From the cell containing the given text, extract its center point as (X, Y) coordinate. 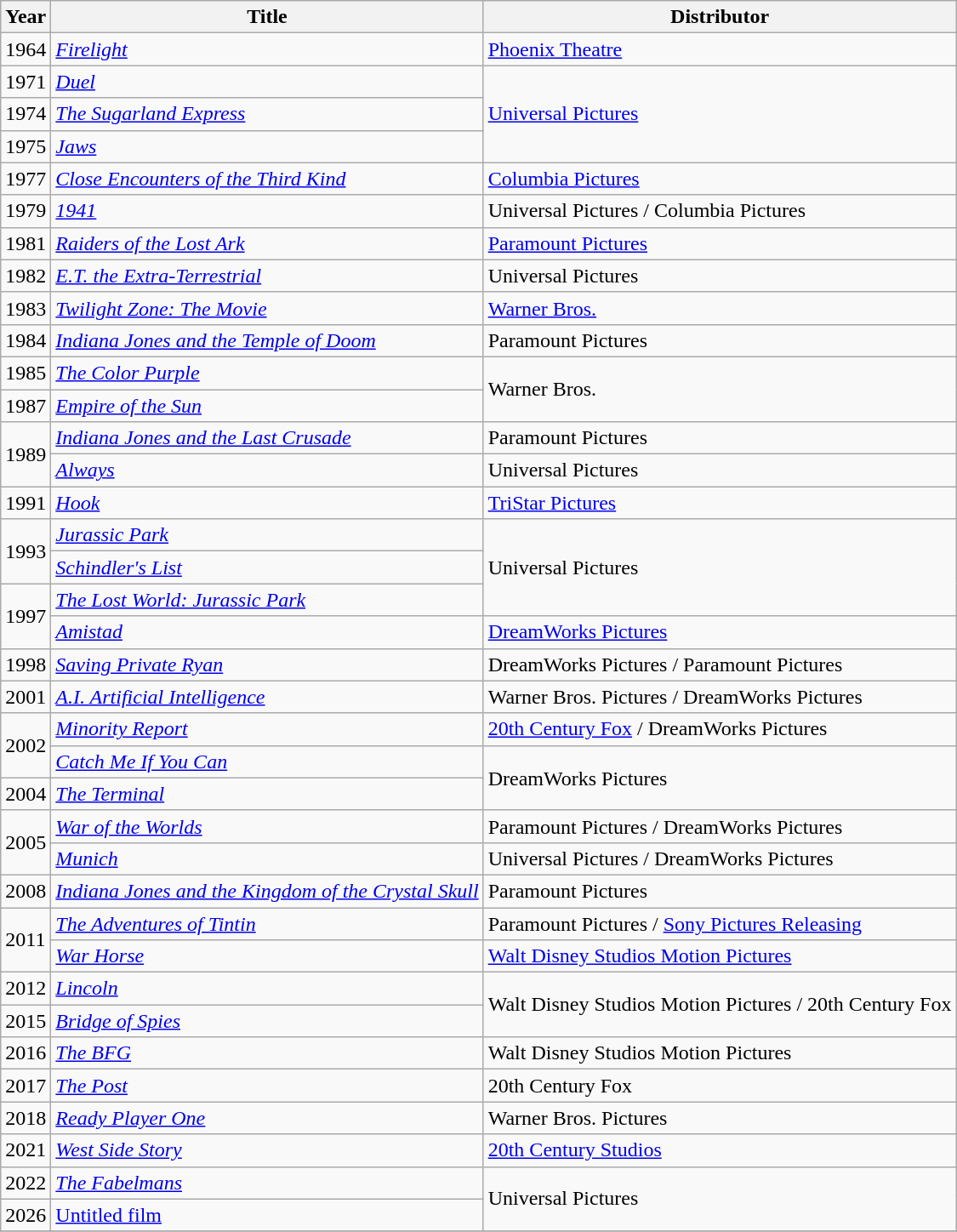
Minority Report (267, 729)
Title (267, 17)
2026 (26, 1215)
The Terminal (267, 794)
Paramount Pictures / DreamWorks Pictures (720, 826)
TriStar Pictures (720, 503)
Universal Pictures / Columbia Pictures (720, 211)
Close Encounters of the Third Kind (267, 179)
The Color Purple (267, 373)
Schindler's List (267, 568)
1941 (267, 211)
Indiana Jones and the Kingdom of the Crystal Skull (267, 891)
Universal Pictures / DreamWorks Pictures (720, 858)
20th Century Fox / DreamWorks Pictures (720, 729)
E.T. the Extra-Terrestrial (267, 276)
Jurassic Park (267, 535)
The Fabelmans (267, 1183)
Amistad (267, 632)
1997 (26, 616)
Empire of the Sun (267, 406)
2011 (26, 939)
Hook (267, 503)
1984 (26, 340)
The Sugarland Express (267, 114)
1998 (26, 664)
Duel (267, 82)
2005 (26, 842)
1971 (26, 82)
1983 (26, 308)
1979 (26, 211)
1991 (26, 503)
2004 (26, 794)
2021 (26, 1150)
1977 (26, 179)
Columbia Pictures (720, 179)
Catch Me If You Can (267, 761)
2016 (26, 1053)
1975 (26, 146)
Distributor (720, 17)
Paramount Pictures / Sony Pictures Releasing (720, 923)
War Horse (267, 956)
1985 (26, 373)
Walt Disney Studios Motion Pictures / 20th Century Fox (720, 1005)
The Lost World: Jurassic Park (267, 600)
1993 (26, 551)
1982 (26, 276)
Untitled film (267, 1215)
The Adventures of Tintin (267, 923)
20th Century Studios (720, 1150)
The Post (267, 1086)
2002 (26, 745)
Raiders of the Lost Ark (267, 243)
Always (267, 471)
1964 (26, 49)
2018 (26, 1118)
Phoenix Theatre (720, 49)
West Side Story (267, 1150)
20th Century Fox (720, 1086)
2008 (26, 891)
Indiana Jones and the Last Crusade (267, 438)
Jaws (267, 146)
2017 (26, 1086)
Twilight Zone: The Movie (267, 308)
Warner Bros. Pictures / DreamWorks Pictures (720, 697)
A.I. Artificial Intelligence (267, 697)
Indiana Jones and the Temple of Doom (267, 340)
War of the Worlds (267, 826)
1974 (26, 114)
Munich (267, 858)
2012 (26, 989)
Bridge of Spies (267, 1021)
Saving Private Ryan (267, 664)
1989 (26, 454)
The BFG (267, 1053)
2022 (26, 1183)
Firelight (267, 49)
Ready Player One (267, 1118)
DreamWorks Pictures / Paramount Pictures (720, 664)
1987 (26, 406)
Warner Bros. Pictures (720, 1118)
Year (26, 17)
2015 (26, 1021)
1981 (26, 243)
Lincoln (267, 989)
2001 (26, 697)
